Search for the cell housing the specified text and yield its (X, Y) center coordinate. 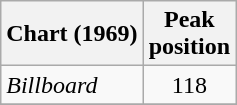
Billboard (72, 85)
Chart (1969) (72, 34)
118 (189, 85)
Peakposition (189, 34)
